Locate the cell with the specified text and output its (X, Y) center coordinate. 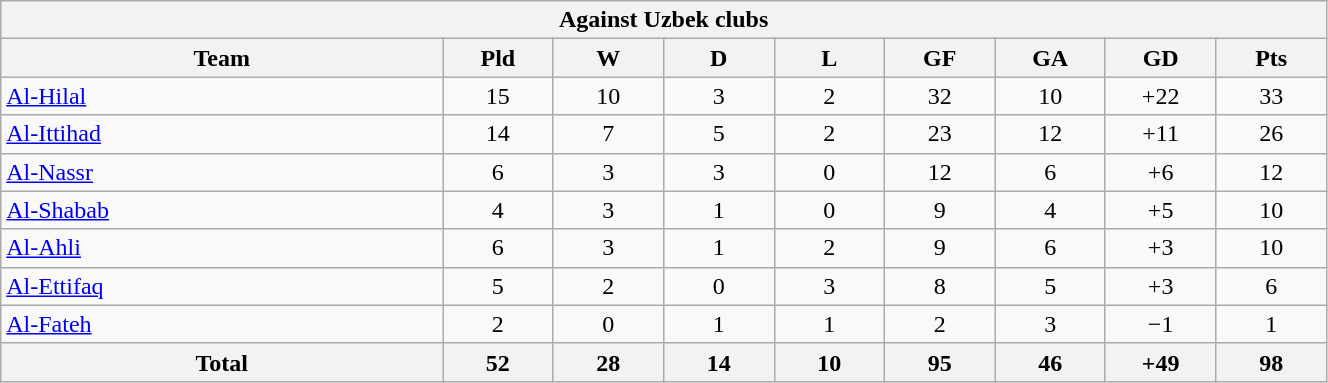
+49 (1160, 362)
26 (1272, 134)
Al-Nassr (222, 172)
95 (939, 362)
Al-Ittihad (222, 134)
W (608, 58)
Al-Hilal (222, 96)
GF (939, 58)
Pts (1272, 58)
+5 (1160, 210)
46 (1050, 362)
Al-Fateh (222, 324)
98 (1272, 362)
D (719, 58)
Al-Ettifaq (222, 286)
GA (1050, 58)
32 (939, 96)
8 (939, 286)
Team (222, 58)
Al-Ahli (222, 248)
L (829, 58)
−1 (1160, 324)
28 (608, 362)
52 (498, 362)
33 (1272, 96)
Against Uzbek clubs (664, 20)
+6 (1160, 172)
Al-Shabab (222, 210)
7 (608, 134)
23 (939, 134)
Pld (498, 58)
+22 (1160, 96)
+11 (1160, 134)
15 (498, 96)
Total (222, 362)
GD (1160, 58)
